Provide the (X, Y) coordinate of the cell's center where the given text is located.  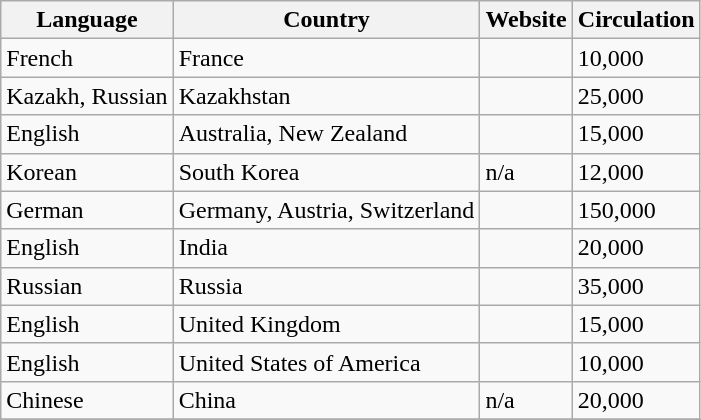
French (87, 58)
35,000 (636, 286)
Kazakhstan (326, 96)
Chinese (87, 400)
Australia, New Zealand (326, 134)
Kazakh, Russian (87, 96)
Website (526, 20)
Russia (326, 286)
India (326, 248)
Language (87, 20)
Germany, Austria, Switzerland (326, 210)
Korean (87, 172)
Circulation (636, 20)
France (326, 58)
12,000 (636, 172)
150,000 (636, 210)
Russian (87, 286)
25,000 (636, 96)
China (326, 400)
German (87, 210)
United States of America (326, 362)
Country (326, 20)
United Kingdom (326, 324)
South Korea (326, 172)
